Identify which cell holds the provided text, then report its (X, Y) central coordinate. 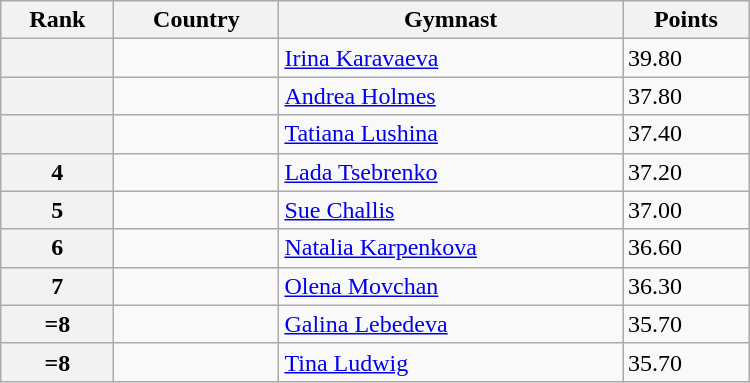
Galina Lebedeva (451, 324)
Olena Movchan (451, 286)
Natalia Karpenkova (451, 248)
6 (58, 248)
37.80 (686, 96)
Points (686, 20)
Gymnast (451, 20)
37.40 (686, 134)
7 (58, 286)
37.20 (686, 172)
Andrea Holmes (451, 96)
5 (58, 210)
36.30 (686, 286)
36.60 (686, 248)
39.80 (686, 58)
Rank (58, 20)
4 (58, 172)
Sue Challis (451, 210)
Country (196, 20)
37.00 (686, 210)
Tatiana Lushina (451, 134)
Tina Ludwig (451, 362)
Irina Karavaeva (451, 58)
Lada Tsebrenko (451, 172)
